From the cell containing the given text, extract its center point as (x, y) coordinate. 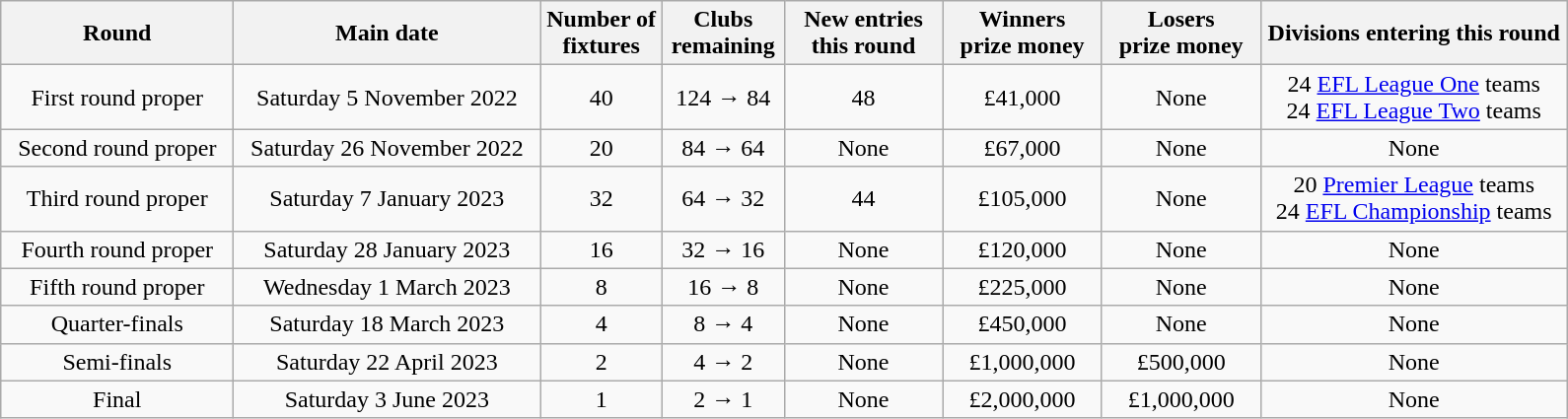
Saturday 7 January 2023 (387, 199)
Third round proper (117, 199)
Round (117, 34)
124 → 84 (723, 97)
First round proper (117, 97)
20 Premier League teams24 EFL Championship teams (1414, 199)
32 (602, 199)
Wednesday 1 March 2023 (387, 287)
£41,000 (1022, 97)
Saturday 3 June 2023 (387, 399)
64 → 32 (723, 199)
4 (602, 324)
20 (602, 148)
Losersprize money (1181, 34)
8 (602, 287)
16 → 8 (723, 287)
32 → 16 (723, 249)
New entries this round (864, 34)
Saturday 22 April 2023 (387, 362)
16 (602, 249)
Saturday 28 January 2023 (387, 249)
£2,000,000 (1022, 399)
2 → 1 (723, 399)
84 → 64 (723, 148)
Divisions entering this round (1414, 34)
£500,000 (1181, 362)
Second round proper (117, 148)
Quarter-finals (117, 324)
Final (117, 399)
1 (602, 399)
£225,000 (1022, 287)
Number of fixtures (602, 34)
£450,000 (1022, 324)
Saturday 18 March 2023 (387, 324)
Fourth round proper (117, 249)
Saturday 5 November 2022 (387, 97)
£120,000 (1022, 249)
4 → 2 (723, 362)
Clubs remaining (723, 34)
24 EFL League One teams24 EFL League Two teams (1414, 97)
8 → 4 (723, 324)
£67,000 (1022, 148)
44 (864, 199)
Main date (387, 34)
£105,000 (1022, 199)
48 (864, 97)
Winnersprize money (1022, 34)
Fifth round proper (117, 287)
Saturday 26 November 2022 (387, 148)
2 (602, 362)
Semi-finals (117, 362)
40 (602, 97)
